Capture the cell that displays the provided text and extract its (X, Y) central coordinate. 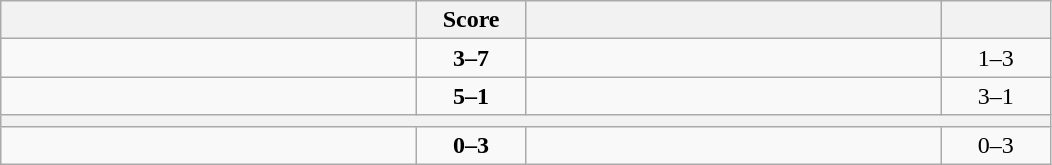
5–1 (472, 96)
3–1 (996, 96)
3–7 (472, 58)
Score (472, 20)
1–3 (996, 58)
